Provide the [X, Y] coordinate of the cell's center where the given text is located.  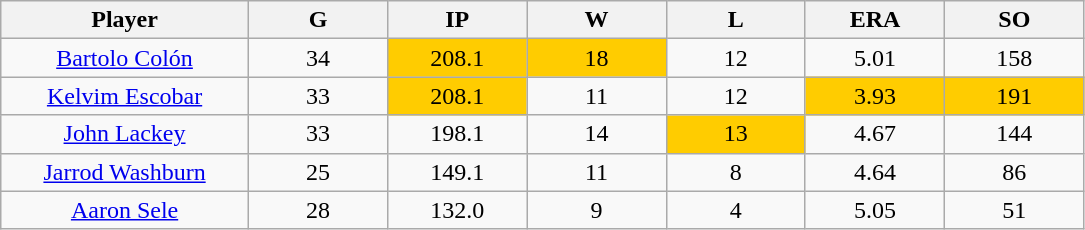
Kelvim Escobar [125, 96]
51 [1014, 210]
28 [318, 210]
86 [1014, 172]
4.64 [874, 172]
14 [596, 134]
G [318, 20]
ERA [874, 20]
4.67 [874, 134]
L [736, 20]
3.93 [874, 96]
13 [736, 134]
18 [596, 58]
9 [596, 210]
5.01 [874, 58]
198.1 [458, 134]
John Lackey [125, 134]
Aaron Sele [125, 210]
IP [458, 20]
34 [318, 58]
132.0 [458, 210]
Jarrod Washburn [125, 172]
W [596, 20]
25 [318, 172]
Bartolo Colón [125, 58]
Player [125, 20]
149.1 [458, 172]
SO [1014, 20]
144 [1014, 134]
4 [736, 210]
158 [1014, 58]
191 [1014, 96]
8 [736, 172]
5.05 [874, 210]
